Return (X, Y) of the center of cell containing provided text 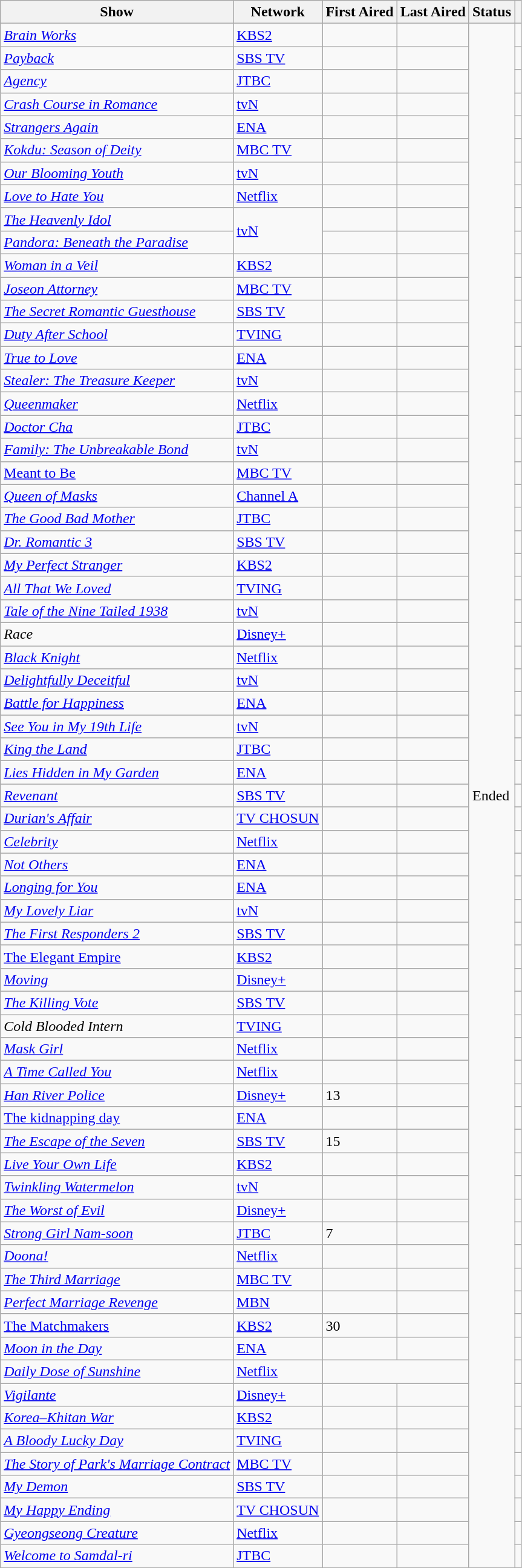
The First Responders 2 (117, 934)
Crash Course in Romance (117, 104)
A Bloody Lucky Day (117, 1441)
Welcome to Samdal-ri (117, 1556)
The Story of Park's Marriage Contract (117, 1464)
Gyeongseong Creature (117, 1533)
Daily Dose of Sunshine (117, 1371)
My Lovely Liar (117, 911)
Strong Girl Nam-soon (117, 1233)
MBN (278, 1302)
True to Love (117, 358)
The Third Marriage (117, 1279)
My Demon (117, 1487)
Perfect Marriage Revenge (117, 1302)
Race (117, 634)
Woman in a Veil (117, 265)
The Escape of the Seven (117, 1141)
Longing for You (117, 888)
Moving (117, 980)
Channel A (278, 496)
The Secret Romantic Guesthouse (117, 312)
Brain Works (117, 35)
Celebrity (117, 842)
Battle for Happiness (117, 703)
The Elegant Empire (117, 957)
Korea–Khitan War (117, 1418)
The Matchmakers (117, 1325)
7 (359, 1233)
Kokdu: Season of Deity (117, 150)
Durian's Affair (117, 819)
Payback (117, 58)
Revenant (117, 796)
A Time Called You (117, 1072)
Network (278, 12)
My Happy Ending (117, 1510)
30 (359, 1325)
Han River Police (117, 1095)
The Killing Vote (117, 1003)
The Good Bad Mother (117, 519)
Ended (491, 796)
Vigilante (117, 1394)
Meant to Be (117, 473)
Delightfully Deceitful (117, 680)
Queenmaker (117, 404)
Black Knight (117, 657)
Strangers Again (117, 127)
Last Aired (433, 12)
My Perfect Stranger (117, 565)
First Aired (359, 12)
Live Your Own Life (117, 1164)
Lies Hidden in My Garden (117, 772)
Stealer: The Treasure Keeper (117, 381)
King the Land (117, 749)
Doctor Cha (117, 427)
Cold Blooded Intern (117, 1026)
Agency (117, 81)
Twinkling Watermelon (117, 1187)
Status (491, 12)
Queen of Masks (117, 496)
15 (359, 1141)
13 (359, 1095)
The kidnapping day (117, 1118)
Tale of the Nine Tailed 1938 (117, 611)
All That We Loved (117, 588)
Doona! (117, 1256)
Joseon Attorney (117, 289)
Our Blooming Youth (117, 173)
See You in My 19th Life (117, 726)
Show (117, 12)
Mask Girl (117, 1049)
Family: The Unbreakable Bond (117, 450)
The Worst of Evil (117, 1210)
Duty After School (117, 335)
Not Others (117, 865)
Moon in the Day (117, 1348)
Pandora: Beneath the Paradise (117, 242)
Dr. Romantic 3 (117, 542)
The Heavenly Idol (117, 219)
Love to Hate You (117, 196)
